Detect which cell encompasses the target text, then output its [X, Y] center coordinate. 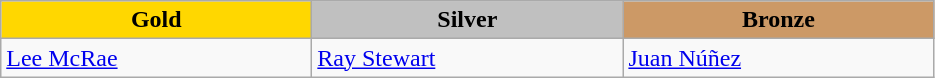
Ray Stewart [468, 58]
Gold [156, 20]
Silver [468, 20]
Lee McRae [156, 58]
Bronze [778, 20]
Juan Núñez [778, 58]
